Pinpoint the cell where the given text exists, returning its (X, Y) midpoint coordinate. 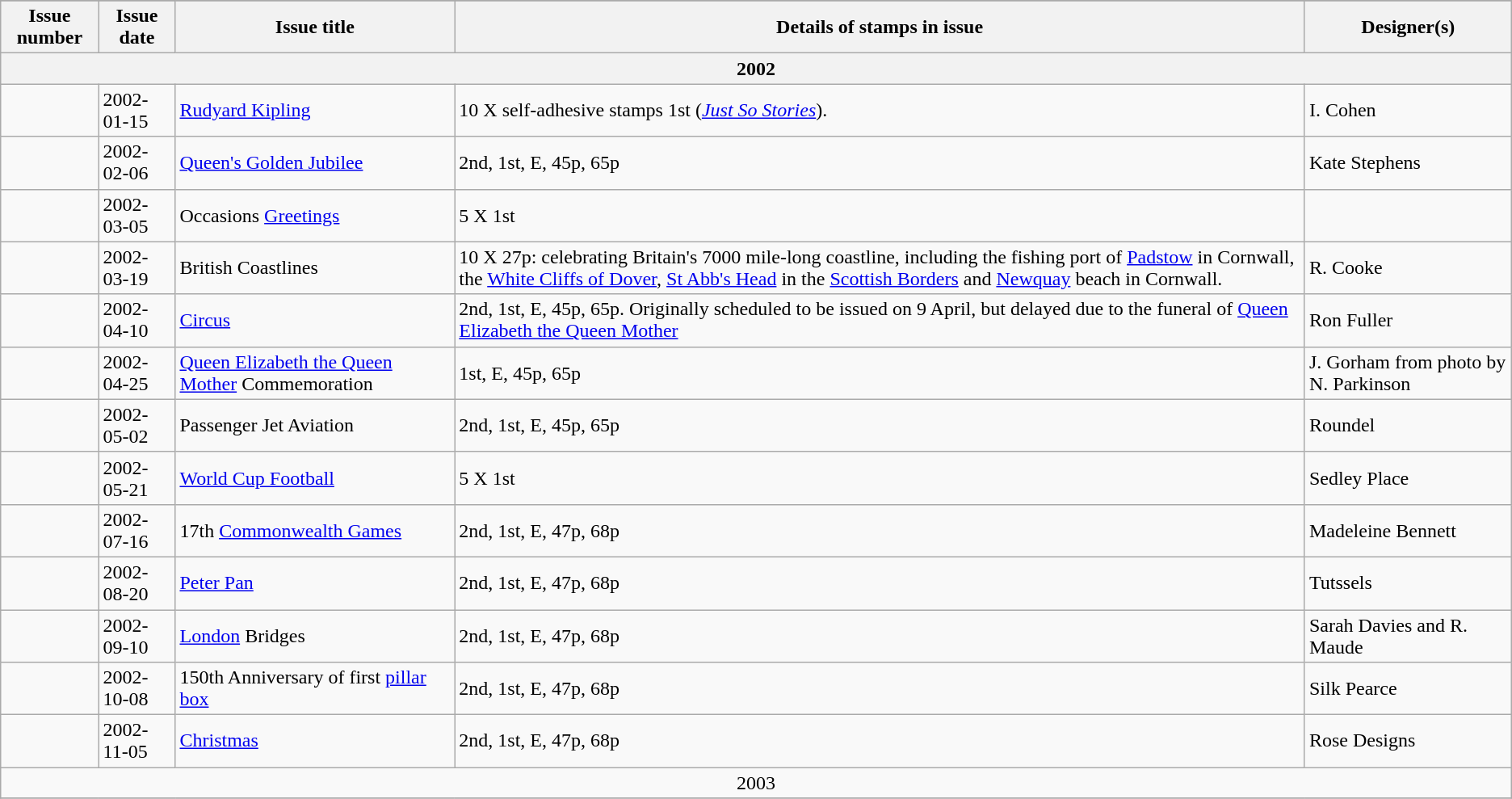
Rudyard Kipling (315, 110)
2002-08-20 (137, 583)
2002-04-10 (137, 320)
Sarah Davies and R. Maude (1408, 635)
I. Cohen (1408, 110)
2002-05-02 (137, 425)
Kate Stephens (1408, 163)
Designer(s) (1408, 27)
Christmas (315, 742)
J. Gorham from photo by N. Parkinson (1408, 373)
Occasions Greetings (315, 215)
2002 (756, 69)
London Bridges (315, 635)
British Coastlines (315, 268)
Rose Designs (1408, 742)
Issue title (315, 27)
Issue date (137, 27)
Tutssels (1408, 583)
2002-03-05 (137, 215)
Silk Pearce (1408, 688)
2002-09-10 (137, 635)
2002-10-08 (137, 688)
2002-07-16 (137, 530)
2002-11-05 (137, 742)
2nd, 1st, E, 45p, 65p. Originally scheduled to be issued on 9 April, but delayed due to the funeral of Queen Elizabeth the Queen Mother (880, 320)
Queen Elizabeth the Queen Mother Commemoration (315, 373)
10 X self-adhesive stamps 1st (Just So Stories). (880, 110)
Queen's Golden Jubilee (315, 163)
Peter Pan (315, 583)
150th Anniversary of first pillar box (315, 688)
World Cup Football (315, 478)
Sedley Place (1408, 478)
Ron Fuller (1408, 320)
Passenger Jet Aviation (315, 425)
2003 (756, 783)
2002-04-25 (137, 373)
2002-03-19 (137, 268)
Roundel (1408, 425)
2002-01-15 (137, 110)
2002-02-06 (137, 163)
Issue number (50, 27)
Circus (315, 320)
Madeleine Bennett (1408, 530)
2002-05-21 (137, 478)
1st, E, 45p, 65p (880, 373)
R. Cooke (1408, 268)
17th Commonwealth Games (315, 530)
Details of stamps in issue (880, 27)
